Capture the cell that displays the provided text and extract its [x, y] central coordinate. 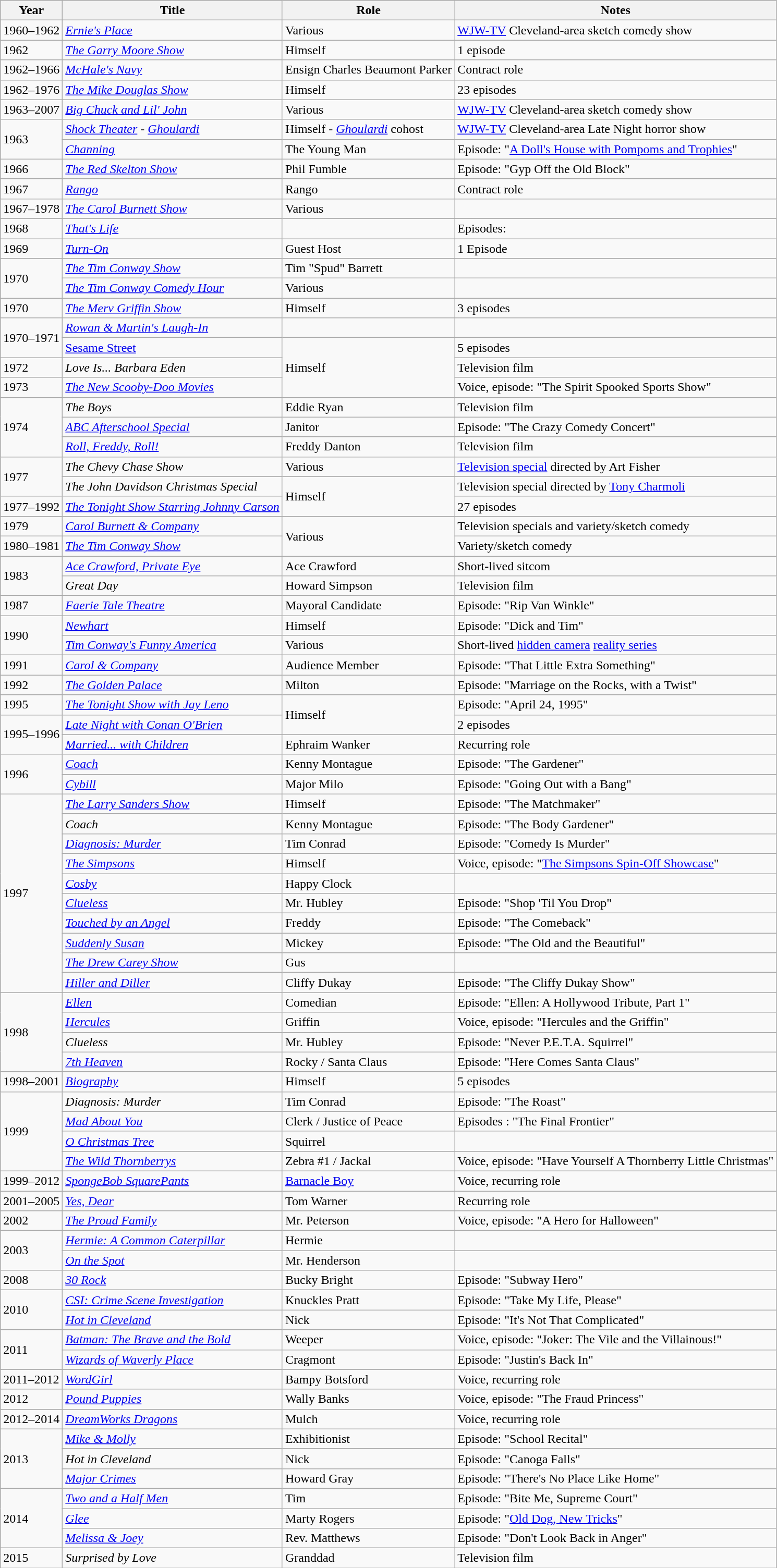
The Tim Conway Comedy Hour [173, 288]
Television special directed by Tony Charmoli [615, 486]
The Tonight Show with Jay Leno [173, 705]
Television special directed by Art Fisher [615, 467]
2011–2012 [31, 1379]
Zebra #1 / Jackal [368, 1161]
Episode: "There's No Place Like Home" [615, 1478]
Ace Crawford, Private Eye [173, 566]
Ephraim Wanker [368, 744]
7th Heaven [173, 1062]
2003 [31, 1251]
Melissa & Joey [173, 1538]
WordGirl [173, 1379]
Mad About You [173, 1121]
1983 [31, 575]
1974 [31, 427]
The John Davidson Christmas Special [173, 486]
2002 [31, 1221]
1962–1976 [31, 90]
2015 [31, 1558]
Hercules [173, 1022]
Voice, episode: "The Simpsons Spin-Off Showcase" [615, 863]
Carol Burnett & Company [173, 526]
Episode: "That Little Extra Something" [615, 665]
Griffin [368, 1022]
The Larry Sanders Show [173, 804]
1963–2007 [31, 109]
2014 [31, 1518]
1968 [31, 228]
Happy Clock [368, 884]
Shock Theater - Ghoulardi [173, 129]
Janitor [368, 427]
Episode: "The Gardener" [615, 764]
Cosby [173, 884]
Batman: The Brave and the Bold [173, 1340]
Episode: "A Doll's House with Pompoms and Trophies" [615, 149]
Cliffy Dukay [368, 983]
Episode: "It's Not That Complicated" [615, 1320]
The Drew Carey Show [173, 963]
Wally Banks [368, 1399]
Glee [173, 1518]
1972 [31, 367]
Pound Puppies [173, 1399]
Episode: "Take My Life, Please" [615, 1300]
Episode: "Bite Me, Supreme Court" [615, 1498]
Short-lived sitcom [615, 566]
1 Episode [615, 249]
Marty Rogers [368, 1518]
Short-lived hidden camera reality series [615, 645]
Carol & Company [173, 665]
1977 [31, 476]
ABC Afterschool Special [173, 427]
Episode: "Marriage on the Rocks, with a Twist" [615, 685]
That's Life [173, 228]
Ernie's Place [173, 30]
Sesame Street [173, 348]
Two and a Half Men [173, 1498]
Episode: "School Recital" [615, 1439]
Surprised by Love [173, 1558]
Voice, episode: "Joker: The Vile and the Villainous!" [615, 1340]
1962 [31, 50]
1967–1978 [31, 209]
Episode: "April 24, 1995" [615, 705]
Clerk / Justice of Peace [368, 1121]
The Mike Douglas Show [173, 90]
Voice, episode: "The Spirit Spooked Sports Show" [615, 387]
Variety/sketch comedy [615, 546]
Himself - Ghoulardi cohost [368, 129]
1997 [31, 893]
Newhart [173, 626]
Episode: "Going Out with a Bang" [615, 784]
Episode: "Subway Hero" [615, 1280]
Howard Gray [368, 1478]
1999 [31, 1131]
Episode: "Gyp Off the Old Block" [615, 169]
Episode: "Dick and Tim" [615, 626]
Bucky Bright [368, 1280]
Mike & Molly [173, 1439]
Episode: "Rip Van Winkle" [615, 606]
23 episodes [615, 90]
Episode: "The Comeback" [615, 923]
Exhibitionist [368, 1439]
Love Is... Barbara Eden [173, 367]
The New Scooby-Doo Movies [173, 387]
1996 [31, 774]
3 episodes [615, 308]
Major Milo [368, 784]
The Carol Burnett Show [173, 209]
The Young Man [368, 149]
Episode: "The Crazy Comedy Concert" [615, 427]
Hiller and Diller [173, 983]
1973 [31, 387]
1998 [31, 1032]
Mr. Henderson [368, 1260]
2013 [31, 1459]
McHale's Navy [173, 70]
Audience Member [368, 665]
Freddy Danton [368, 447]
Freddy [368, 923]
Episode: "Never P.E.T.A. Squirrel" [615, 1042]
Rocky / Santa Claus [368, 1062]
Guest Host [368, 249]
Notes [615, 10]
CSI: Crime Scene Investigation [173, 1300]
Knuckles Pratt [368, 1300]
2001–2005 [31, 1200]
Year [31, 10]
Biography [173, 1082]
Rowan & Martin's Laugh-In [173, 328]
1966 [31, 169]
1969 [31, 249]
The Red Skelton Show [173, 169]
Cragmont [368, 1359]
Big Chuck and Lil' John [173, 109]
Suddenly Susan [173, 943]
1963 [31, 139]
1987 [31, 606]
Tim [368, 1498]
Married... with Children [173, 744]
Granddad [368, 1558]
Tim "Spud" Barrett [368, 268]
Voice, episode: "Have Yourself A Thornberry Little Christmas" [615, 1161]
1980–1981 [31, 546]
Title [173, 10]
Weeper [368, 1340]
Rev. Matthews [368, 1538]
The Garry Moore Show [173, 50]
1960–1962 [31, 30]
Episode: "Shop 'Til You Drop" [615, 903]
Voice, episode: "A Hero for Halloween" [615, 1221]
Hermie: A Common Caterpillar [173, 1241]
Cybill [173, 784]
1 episode [615, 50]
2011 [31, 1350]
Episode: "The Body Gardener" [615, 824]
Barnacle Boy [368, 1181]
Episodes : "The Final Frontier" [615, 1121]
The Golden Palace [173, 685]
Episode: "Here Comes Santa Claus" [615, 1062]
Episode: "The Cliffy Dukay Show" [615, 983]
Voice, episode: "The Fraud Princess" [615, 1399]
Episode: "Ellen: A Hollywood Tribute, Part 1" [615, 1002]
Late Night with Conan O'Brien [173, 725]
2 episodes [615, 725]
The Merv Griffin Show [173, 308]
1995 [31, 705]
Mr. Peterson [368, 1221]
Squirrel [368, 1141]
Role [368, 10]
Great Day [173, 586]
27 episodes [615, 506]
Eddie Ryan [368, 407]
Episode: "Old Dog, New Tricks" [615, 1518]
The Boys [173, 407]
1967 [31, 189]
Milton [368, 685]
Tim Conway's Funny America [173, 645]
Episodes: [615, 228]
Mulch [368, 1419]
Episode: "The Roast" [615, 1101]
1999–2012 [31, 1181]
The Simpsons [173, 863]
1992 [31, 685]
Episode: "Don't Look Back in Anger" [615, 1538]
Howard Simpson [368, 586]
WJW-TV Cleveland-area Late Night horror show [615, 129]
1977–1992 [31, 506]
SpongeBob SquarePants [173, 1181]
30 Rock [173, 1280]
The Tonight Show Starring Johnny Carson [173, 506]
Episode: "The Old and the Beautiful" [615, 943]
1998–2001 [31, 1082]
Mayoral Candidate [368, 606]
1991 [31, 665]
1970–1971 [31, 338]
Comedian [368, 1002]
Bampy Botsford [368, 1379]
Faerie Tale Theatre [173, 606]
Ensign Charles Beaumont Parker [368, 70]
Turn-On [173, 249]
1990 [31, 635]
2012 [31, 1399]
Hermie [368, 1241]
Ace Crawford [368, 566]
Roll, Freddy, Roll! [173, 447]
Phil Fumble [368, 169]
2012–2014 [31, 1419]
Voice, episode: "Hercules and the Griffin" [615, 1022]
Yes, Dear [173, 1200]
Gus [368, 963]
Episode: "Canoga Falls" [615, 1459]
Major Crimes [173, 1478]
Mickey [368, 943]
Episode: "Justin's Back In" [615, 1359]
Episode: "The Matchmaker" [615, 804]
The Proud Family [173, 1221]
The Chevy Chase Show [173, 467]
On the Spot [173, 1260]
2008 [31, 1280]
2010 [31, 1310]
Ellen [173, 1002]
Television specials and variety/sketch comedy [615, 526]
O Christmas Tree [173, 1141]
Tom Warner [368, 1200]
1979 [31, 526]
1962–1966 [31, 70]
Episode: "Comedy Is Murder" [615, 843]
Touched by an Angel [173, 923]
1995–1996 [31, 734]
DreamWorks Dragons [173, 1419]
Channing [173, 149]
The Wild Thornberrys [173, 1161]
Wizards of Waverly Place [173, 1359]
